Capture the cell that displays the provided text and extract its [X, Y] central coordinate. 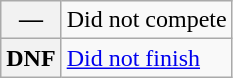
— [31, 20]
Did not finish [146, 58]
DNF [31, 58]
Did not compete [146, 20]
